Pinpoint the cell where the given text exists, returning its [x, y] midpoint coordinate. 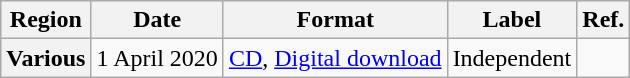
1 April 2020 [157, 58]
Label [512, 20]
Date [157, 20]
Various [46, 58]
Ref. [604, 20]
CD, Digital download [335, 58]
Format [335, 20]
Region [46, 20]
Independent [512, 58]
